Provide the [X, Y] coordinate of the cell's center where the given text is located.  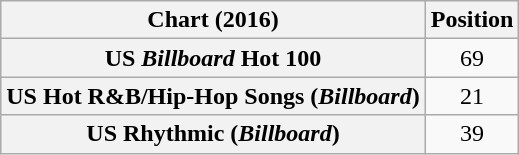
US Rhythmic (Billboard) [213, 134]
US Billboard Hot 100 [213, 58]
21 [472, 96]
Position [472, 20]
US Hot R&B/Hip-Hop Songs (Billboard) [213, 96]
69 [472, 58]
39 [472, 134]
Chart (2016) [213, 20]
